Return (x, y) of the center of cell containing provided text 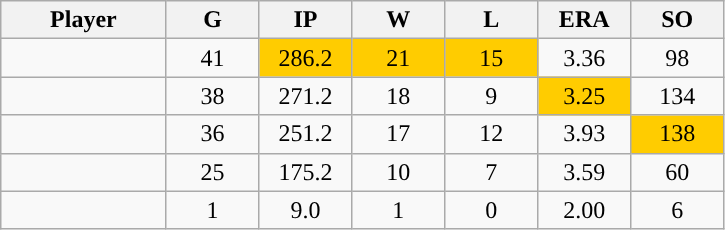
IP (306, 20)
18 (398, 96)
60 (678, 172)
L (492, 20)
12 (492, 134)
G (212, 20)
15 (492, 58)
3.59 (584, 172)
0 (492, 210)
3.36 (584, 58)
38 (212, 96)
10 (398, 172)
251.2 (306, 134)
134 (678, 96)
W (398, 20)
175.2 (306, 172)
3.25 (584, 96)
271.2 (306, 96)
98 (678, 58)
286.2 (306, 58)
36 (212, 134)
3.93 (584, 134)
41 (212, 58)
Player (84, 20)
SO (678, 20)
21 (398, 58)
17 (398, 134)
9.0 (306, 210)
2.00 (584, 210)
6 (678, 210)
138 (678, 134)
ERA (584, 20)
25 (212, 172)
7 (492, 172)
9 (492, 96)
